Capture the cell that displays the provided text and extract its (X, Y) central coordinate. 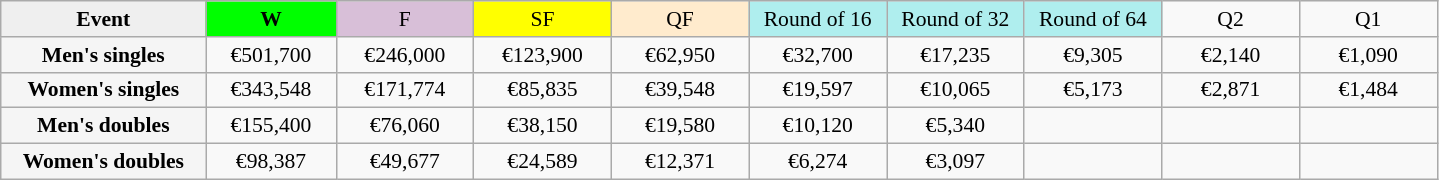
€1,090 (1368, 55)
€2,871 (1231, 90)
Round of 64 (1093, 19)
Women's doubles (104, 162)
Men's doubles (104, 126)
Women's singles (104, 90)
Q1 (1368, 19)
€24,589 (543, 162)
Q2 (1231, 19)
€10,120 (818, 126)
€6,274 (818, 162)
€123,900 (543, 55)
€85,835 (543, 90)
W (271, 19)
€39,548 (680, 90)
€2,140 (1231, 55)
€246,000 (405, 55)
Round of 32 (955, 19)
€155,400 (271, 126)
€171,774 (405, 90)
Event (104, 19)
€5,173 (1093, 90)
QF (680, 19)
€3,097 (955, 162)
Men's singles (104, 55)
€12,371 (680, 162)
SF (543, 19)
€10,065 (955, 90)
€1,484 (1368, 90)
€62,950 (680, 55)
€38,150 (543, 126)
€17,235 (955, 55)
€49,677 (405, 162)
€501,700 (271, 55)
€5,340 (955, 126)
€343,548 (271, 90)
€76,060 (405, 126)
€32,700 (818, 55)
€98,387 (271, 162)
€9,305 (1093, 55)
Round of 16 (818, 19)
€19,580 (680, 126)
F (405, 19)
€19,597 (818, 90)
